Provide the [x, y] coordinate of the cell's center where the given text is located.  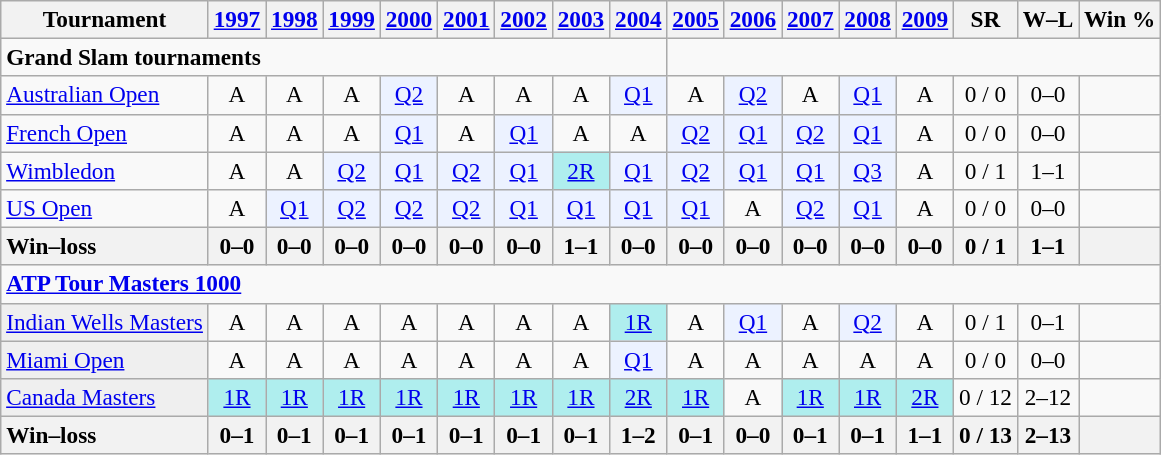
2008 [868, 19]
0 / 12 [986, 397]
2007 [810, 19]
2004 [638, 19]
1997 [236, 19]
W–L [1048, 19]
Wimbledon [105, 170]
1–2 [638, 435]
Q3 [868, 170]
1998 [294, 19]
SR [986, 19]
2000 [408, 19]
Win % [1120, 19]
2009 [924, 19]
2001 [466, 19]
Miami Open [105, 359]
Australian Open [105, 95]
ATP Tour Masters 1000 [581, 284]
Tournament [105, 19]
2–13 [1048, 435]
2–12 [1048, 397]
Indian Wells Masters [105, 322]
0 / 13 [986, 435]
Grand Slam tournaments [334, 57]
2005 [696, 19]
2003 [580, 19]
US Open [105, 208]
2006 [752, 19]
1999 [352, 19]
Canada Masters [105, 397]
French Open [105, 133]
2002 [524, 19]
